Output the (x, y) coordinate of the center of the cell containing the given text.  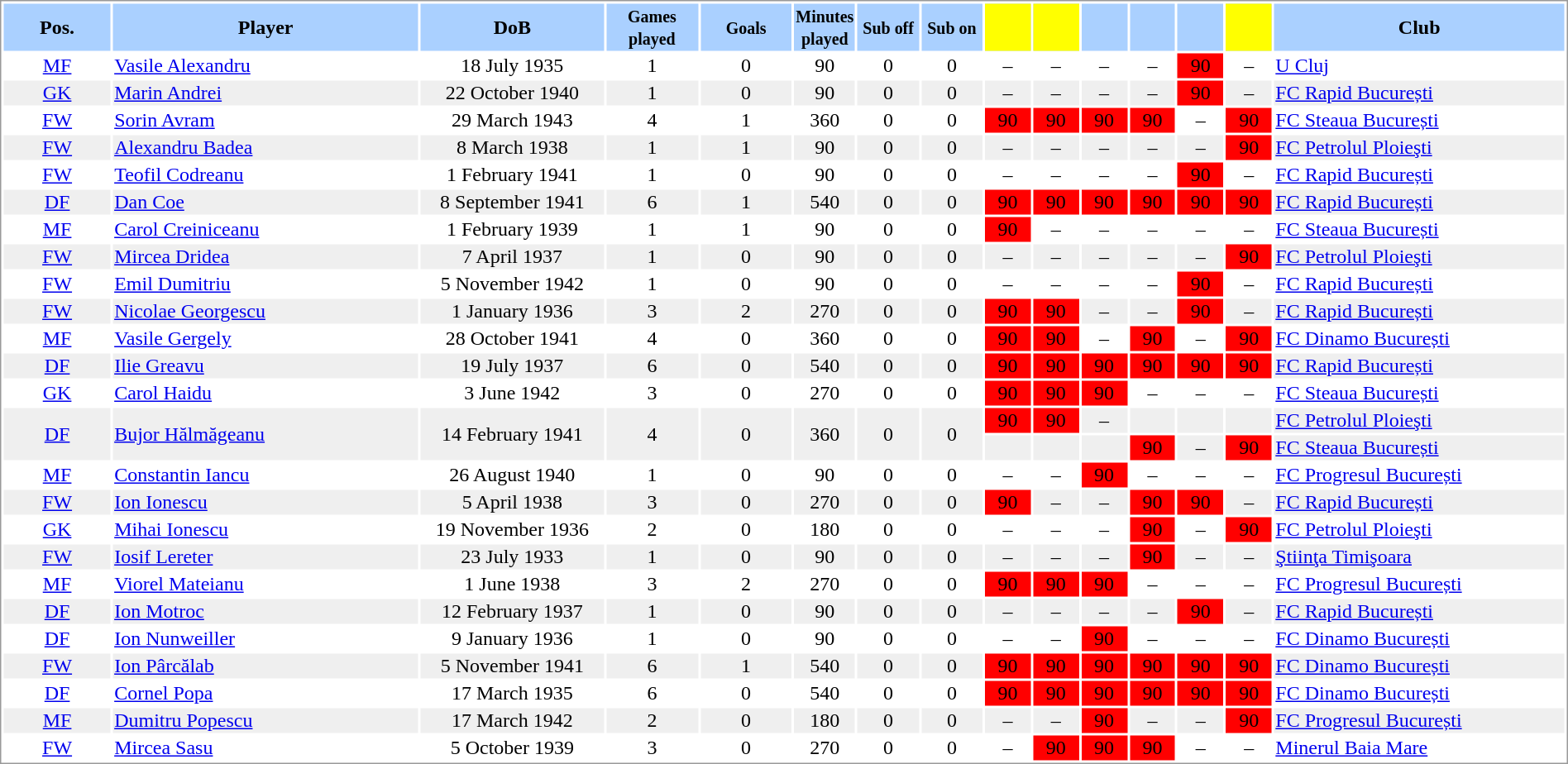
Nicolae Georgescu (266, 312)
Sub on (952, 26)
Ştiinţa Timişoara (1419, 556)
Ion Nunweiller (266, 639)
Vasile Alexandru (266, 65)
Pos. (56, 26)
Ion Pârcălab (266, 666)
18 July 1935 (513, 65)
5 November 1942 (513, 284)
1 January 1936 (513, 312)
19 July 1937 (513, 366)
1 February 1939 (513, 229)
Constantin Iancu (266, 475)
23 July 1933 (513, 556)
Gamesplayed (652, 26)
Goals (746, 26)
Emil Dumitriu (266, 284)
Club (1419, 26)
Sorin Avram (266, 120)
22 October 1940 (513, 93)
5 November 1941 (513, 666)
26 August 1940 (513, 475)
Dan Coe (266, 203)
Mihai Ionescu (266, 530)
28 October 1941 (513, 338)
3 June 1942 (513, 393)
Cornel Popa (266, 694)
Bujor Hălmăgeanu (266, 435)
Ilie Greavu (266, 366)
5 April 1938 (513, 502)
Marin Andrei (266, 93)
Minerul Baia Mare (1419, 748)
8 March 1938 (513, 148)
Ion Motroc (266, 611)
8 September 1941 (513, 203)
19 November 1936 (513, 530)
5 October 1939 (513, 748)
DoB (513, 26)
17 March 1935 (513, 694)
7 April 1937 (513, 257)
Mircea Dridea (266, 257)
14 February 1941 (513, 435)
Minutesplayed (825, 26)
Viorel Mateianu (266, 585)
29 March 1943 (513, 120)
Carol Haidu (266, 393)
Dumitru Popescu (266, 720)
17 March 1942 (513, 720)
12 February 1937 (513, 611)
1 February 1941 (513, 174)
Teofil Codreanu (266, 174)
U Cluj (1419, 65)
1 June 1938 (513, 585)
9 January 1936 (513, 639)
Vasile Gergely (266, 338)
Carol Creiniceanu (266, 229)
Iosif Lereter (266, 556)
Mircea Sasu (266, 748)
Alexandru Badea (266, 148)
Sub off (888, 26)
Player (266, 26)
Ion Ionescu (266, 502)
